Determine the (x, y) coordinate at the center of the cell enclosing the given text.  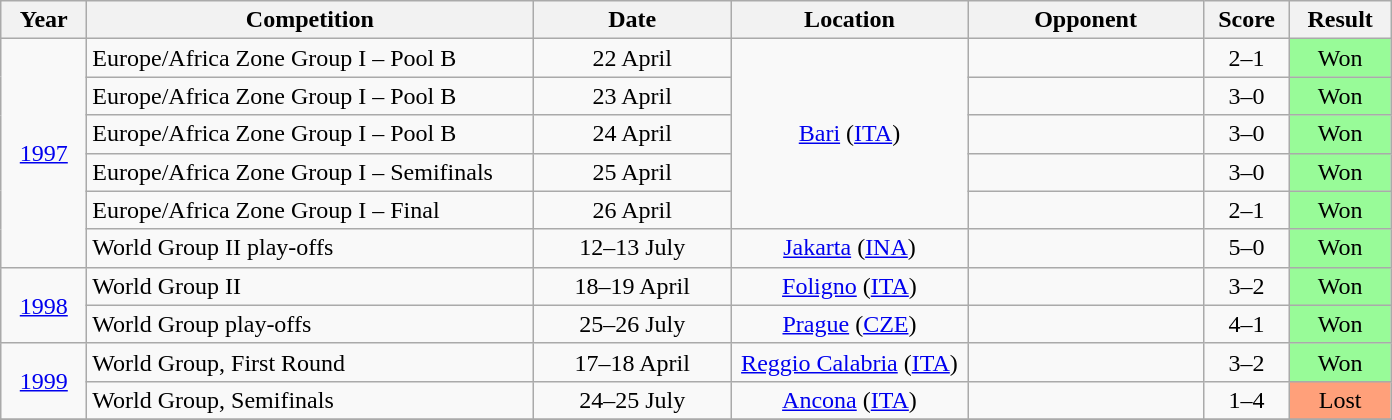
23 April (632, 96)
24 April (632, 134)
World Group, Semifinals (310, 400)
18–19 April (632, 286)
5–0 (1247, 248)
Opponent (1086, 20)
1998 (44, 305)
Prague (CZE) (849, 324)
Year (44, 20)
17–18 April (632, 362)
26 April (632, 210)
Score (1247, 20)
25–26 July (632, 324)
25 April (632, 172)
22 April (632, 58)
1–4 (1247, 400)
Reggio Calabria (ITA) (849, 362)
Date (632, 20)
Location (849, 20)
Europe/Africa Zone Group I – Final (310, 210)
Jakarta (INA) (849, 248)
Bari (ITA) (849, 134)
World Group play-offs (310, 324)
Europe/Africa Zone Group I – Semifinals (310, 172)
12–13 July (632, 248)
Ancona (ITA) (849, 400)
World Group, First Round (310, 362)
24–25 July (632, 400)
1997 (44, 153)
World Group II (310, 286)
4–1 (1247, 324)
Foligno (ITA) (849, 286)
Competition (310, 20)
Result (1340, 20)
World Group II play-offs (310, 248)
1999 (44, 381)
Lost (1340, 400)
